Search for the cell housing the specified text and yield its (X, Y) center coordinate. 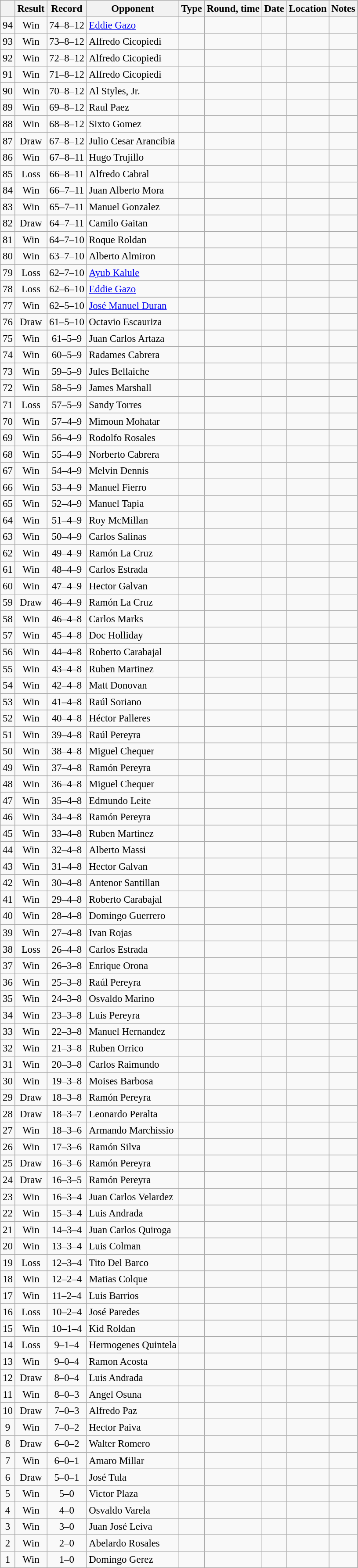
43–4–8 (67, 669)
32–4–8 (67, 850)
Matt Donovan (133, 685)
10 (8, 1411)
41–4–8 (67, 702)
Raul Paez (133, 108)
77 (8, 306)
Osvaldo Marino (133, 999)
Alfredo Cabral (133, 174)
17–3–6 (67, 1147)
18–3–8 (67, 1098)
12–3–4 (67, 1263)
Melvin Dennis (133, 471)
Moises Barbosa (133, 1081)
53 (8, 702)
3–0 (67, 1527)
37 (8, 965)
21–3–8 (67, 1048)
56–4–9 (67, 438)
26 (8, 1147)
Hugo Trujillo (133, 157)
48 (8, 784)
81 (8, 240)
52 (8, 718)
75 (8, 339)
10–1–4 (67, 1328)
José Tula (133, 1477)
7 (8, 1460)
34 (8, 1015)
James Marshall (133, 388)
Sandy Torres (133, 405)
Rodolfo Rosales (133, 438)
Carlos Marks (133, 619)
15 (8, 1328)
65 (8, 504)
29 (8, 1098)
90 (8, 91)
Type (192, 9)
42–4–8 (67, 685)
47–4–9 (67, 586)
Alfredo Paz (133, 1411)
57–5–9 (67, 405)
14 (8, 1345)
22 (8, 1213)
60 (8, 586)
68–8–12 (67, 124)
38 (8, 949)
85 (8, 174)
8 (8, 1444)
Matias Colque (133, 1279)
Luis Colman (133, 1246)
5–0 (67, 1493)
16–3–6 (67, 1163)
43 (8, 867)
26–3–8 (67, 965)
11–2–4 (67, 1295)
94 (8, 25)
46–4–8 (67, 619)
Domingo Guerrero (133, 916)
2–0 (67, 1543)
28–4–8 (67, 916)
Enrique Orona (133, 965)
Ivan Rojas (133, 933)
61 (8, 570)
Radames Cabrera (133, 355)
Round, time (233, 9)
Juan José Leiva (133, 1527)
10–2–4 (67, 1312)
67–8–11 (67, 157)
61–5–9 (67, 339)
Osvaldo Varela (133, 1510)
67 (8, 471)
José Paredes (133, 1312)
38–4–8 (67, 751)
23 (8, 1197)
Opponent (133, 9)
Location (307, 9)
27–4–8 (67, 933)
65–7–11 (67, 207)
50–4–9 (67, 537)
62–6–10 (67, 289)
71–8–12 (67, 75)
31 (8, 1065)
23–3–8 (67, 1015)
42 (8, 883)
66–8–11 (67, 174)
80 (8, 256)
57 (8, 636)
Edmundo Leite (133, 800)
Mimoun Mohatar (133, 421)
9–0–4 (67, 1362)
Al Styles, Jr. (133, 91)
92 (8, 58)
39–4–8 (67, 735)
49 (8, 768)
46 (8, 817)
36 (8, 982)
27 (8, 1130)
Héctor Palleres (133, 718)
Camilo Gaitan (133, 223)
25–3–8 (67, 982)
24 (8, 1180)
25 (8, 1163)
4 (8, 1510)
47 (8, 800)
19–3–8 (67, 1081)
58 (8, 619)
Carlos Salinas (133, 537)
13 (8, 1362)
Luis Barrios (133, 1295)
61–5–10 (67, 322)
69–8–12 (67, 108)
93 (8, 42)
32 (8, 1048)
63–7–10 (67, 256)
48–4–9 (67, 570)
66–7–11 (67, 190)
56 (8, 652)
29–4–8 (67, 900)
12–2–4 (67, 1279)
José Manuel Duran (133, 306)
31–4–8 (67, 867)
Manuel Hernandez (133, 1032)
28 (8, 1114)
2 (8, 1543)
88 (8, 124)
Juan Carlos Velardez (133, 1197)
15–3–4 (67, 1213)
7–0–3 (67, 1411)
Luis Pereyra (133, 1015)
19 (8, 1263)
17 (8, 1295)
33–4–8 (67, 834)
12 (8, 1378)
40–4–8 (67, 718)
Result (31, 9)
6–0–1 (67, 1460)
62 (8, 553)
86 (8, 157)
55 (8, 669)
Tito Del Barco (133, 1263)
45–4–8 (67, 636)
Hermogenes Quintela (133, 1345)
6–0–2 (67, 1444)
Alberto Almiron (133, 256)
Manuel Fierro (133, 487)
66 (8, 487)
5 (8, 1493)
Victor Plaza (133, 1493)
69 (8, 438)
59–5–9 (67, 372)
30–4–8 (67, 883)
67–8–12 (67, 141)
36–4–8 (67, 784)
64–7–10 (67, 240)
79 (8, 273)
74–8–12 (67, 25)
30 (8, 1081)
Ruben Orrico (133, 1048)
82 (8, 223)
Juan Alberto Mora (133, 190)
Antenor Santillan (133, 883)
70–8–12 (67, 91)
74 (8, 355)
87 (8, 141)
51 (8, 735)
Norberto Cabrera (133, 454)
Armando Marchissio (133, 1130)
9–1–4 (67, 1345)
54 (8, 685)
Octavio Escauriza (133, 322)
58–5–9 (67, 388)
55–4–9 (67, 454)
Roque Roldan (133, 240)
73 (8, 372)
21 (8, 1230)
Manuel Tapia (133, 504)
49–4–9 (67, 553)
Leonardo Peralta (133, 1114)
40 (8, 916)
71 (8, 405)
44–4–8 (67, 652)
Kid Roldan (133, 1328)
35–4–8 (67, 800)
64–7–11 (67, 223)
39 (8, 933)
Abelardo Rosales (133, 1543)
34–4–8 (67, 817)
Juan Carlos Quiroga (133, 1230)
Record (67, 9)
Ramon Acosta (133, 1362)
16–3–5 (67, 1180)
68 (8, 454)
16 (8, 1312)
63 (8, 537)
8–0–4 (67, 1378)
Domingo Gerez (133, 1560)
1–0 (67, 1560)
Doc Holliday (133, 636)
6 (8, 1477)
84 (8, 190)
13–3–4 (67, 1246)
62–7–10 (67, 273)
72–8–12 (67, 58)
54–4–9 (67, 471)
5–0–1 (67, 1477)
51–4–9 (67, 520)
11 (8, 1395)
18–3–7 (67, 1114)
45 (8, 834)
78 (8, 289)
Juan Carlos Artaza (133, 339)
Alberto Massi (133, 850)
22–3–8 (67, 1032)
Notes (344, 9)
26–4–8 (67, 949)
59 (8, 603)
50 (8, 751)
1 (8, 1560)
Amaro Millar (133, 1460)
14–3–4 (67, 1230)
73–8–12 (67, 42)
Manuel Gonzalez (133, 207)
Carlos Raimundo (133, 1065)
Angel Osuna (133, 1395)
46–4–9 (67, 603)
3 (8, 1527)
Raúl Soriano (133, 702)
37–4–8 (67, 768)
Ramón Silva (133, 1147)
91 (8, 75)
35 (8, 999)
76 (8, 322)
Julio Cesar Arancibia (133, 141)
4–0 (67, 1510)
53–4–9 (67, 487)
72 (8, 388)
70 (8, 421)
62–5–10 (67, 306)
20–3–8 (67, 1065)
Sixto Gomez (133, 124)
8–0–3 (67, 1395)
83 (8, 207)
89 (8, 108)
20 (8, 1246)
24–3–8 (67, 999)
Roy McMillan (133, 520)
9 (8, 1428)
52–4–9 (67, 504)
64 (8, 520)
44 (8, 850)
Date (274, 9)
Jules Bellaiche (133, 372)
41 (8, 900)
18–3–6 (67, 1130)
7–0–2 (67, 1428)
33 (8, 1032)
Ayub Kalule (133, 273)
60–5–9 (67, 355)
18 (8, 1279)
16–3–4 (67, 1197)
Walter Romero (133, 1444)
Hector Paiva (133, 1428)
57–4–9 (67, 421)
